Provide the (x, y) coordinate of the cell's center where the given text is located.  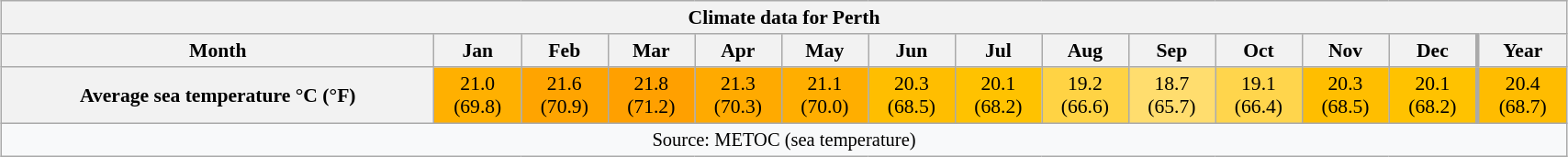
Oct (1260, 50)
19.1(66.4) (1260, 95)
21.6(70.9) (566, 95)
May (824, 50)
21.0(69.8) (477, 95)
19.2(66.6) (1085, 95)
Climate data for Perth (784, 17)
21.8(71.2) (652, 95)
Nov (1346, 50)
Average sea temperature °C (°F) (218, 95)
20.4(68.7) (1522, 95)
Source: METOC (sea temperature) (784, 140)
18.7(65.7) (1171, 95)
21.3(70.3) (738, 95)
Feb (566, 50)
Month (218, 50)
Jun (913, 50)
Jan (477, 50)
Sep (1171, 50)
Aug (1085, 50)
Year (1522, 50)
Apr (738, 50)
Mar (652, 50)
Dec (1434, 50)
Jul (999, 50)
21.1(70.0) (824, 95)
